Output the (x, y) coordinate of the center of the cell containing the given text.  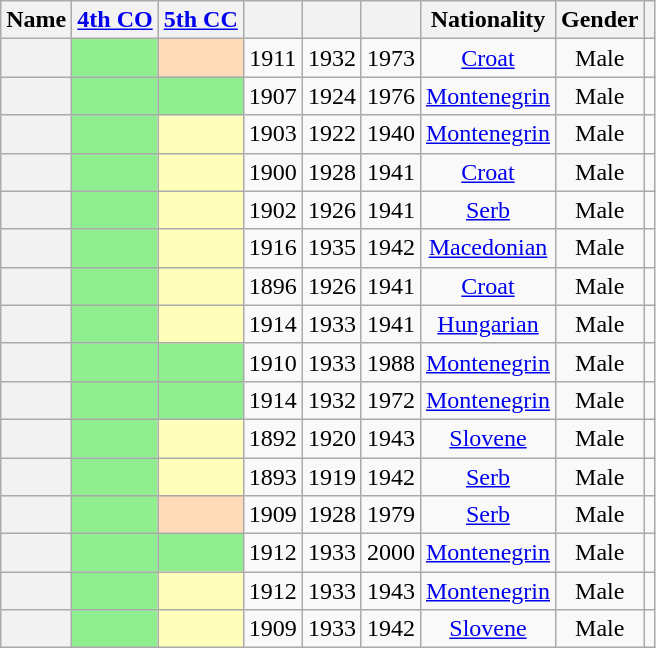
1973 (390, 58)
5th CC (200, 20)
1916 (272, 248)
1920 (332, 438)
1972 (390, 400)
1940 (390, 134)
Gender (600, 20)
1893 (272, 477)
1900 (272, 172)
1976 (390, 96)
1924 (332, 96)
1910 (272, 362)
1896 (272, 286)
2000 (390, 553)
4th CO (115, 20)
Macedonian (488, 248)
1979 (390, 515)
Name (36, 20)
1988 (390, 362)
1911 (272, 58)
Hungarian (488, 324)
Nationality (488, 20)
1922 (332, 134)
1892 (272, 438)
1903 (272, 134)
1902 (272, 210)
1935 (332, 248)
1907 (272, 96)
1919 (332, 477)
